From the cell containing the given text, extract its center point as (x, y) coordinate. 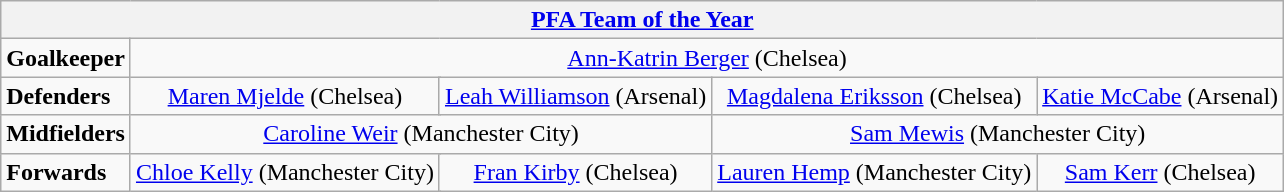
Defenders (66, 96)
Sam Kerr (Chelsea) (1160, 172)
Magdalena Eriksson (Chelsea) (874, 96)
Caroline Weir (Manchester City) (420, 134)
Forwards (66, 172)
Sam Mewis (Manchester City) (998, 134)
Fran Kirby (Chelsea) (575, 172)
Katie McCabe (Arsenal) (1160, 96)
PFA Team of the Year (642, 20)
Goalkeeper (66, 58)
Ann-Katrin Berger (Chelsea) (706, 58)
Chloe Kelly (Manchester City) (284, 172)
Leah Williamson (Arsenal) (575, 96)
Lauren Hemp (Manchester City) (874, 172)
Midfielders (66, 134)
Maren Mjelde (Chelsea) (284, 96)
